Pinpoint the cell where the given text exists, returning its [x, y] midpoint coordinate. 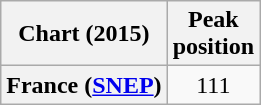
France (SNEP) [84, 85]
Peakposition [213, 34]
Chart (2015) [84, 34]
111 [213, 85]
